Identify which cell holds the provided text, then report its (x, y) central coordinate. 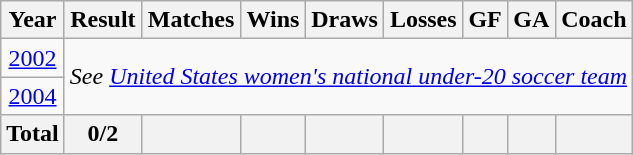
2002 (33, 58)
GA (532, 20)
Total (33, 134)
Coach (594, 20)
See United States women's national under-20 soccer team (348, 77)
Wins (272, 20)
2004 (33, 96)
Draws (344, 20)
Year (33, 20)
GF (486, 20)
Losses (424, 20)
Matches (192, 20)
Result (102, 20)
0/2 (102, 134)
